Scan for the cell matching the given text and deliver its (X, Y) coordinate at center. 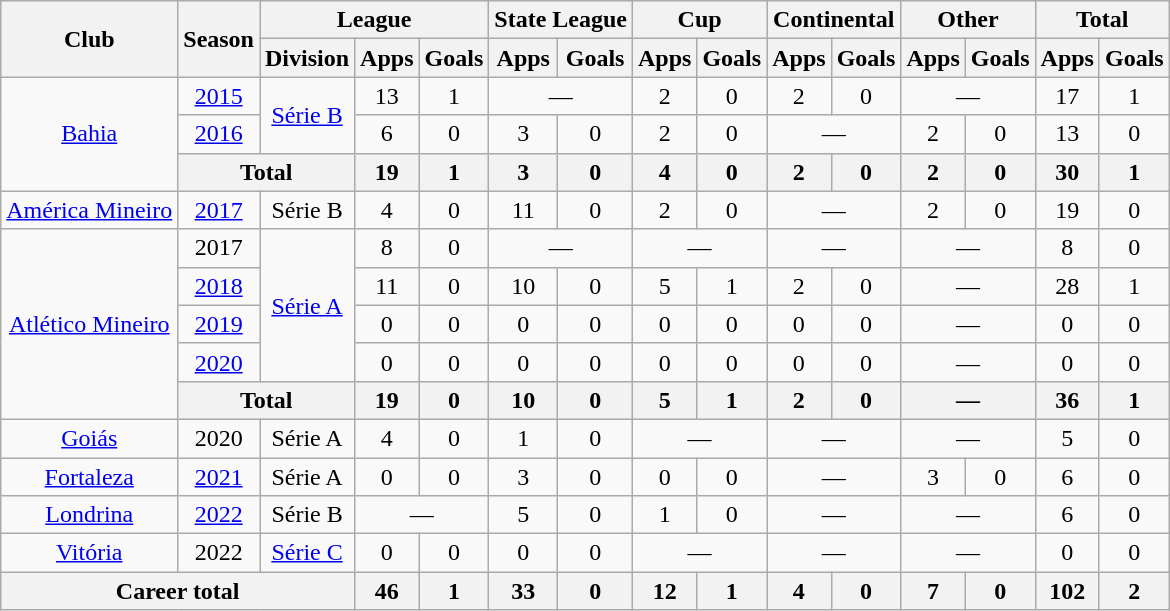
Division (308, 58)
30 (1067, 172)
46 (387, 591)
Londrina (90, 515)
17 (1067, 96)
33 (524, 591)
Season (219, 39)
102 (1067, 591)
League (374, 20)
12 (664, 591)
Bahia (90, 134)
Goiás (90, 438)
Other (968, 20)
Cup (699, 20)
Club (90, 39)
Fortaleza (90, 477)
2021 (219, 477)
Série C (308, 553)
Vitória (90, 553)
2018 (219, 286)
América Mineiro (90, 210)
Career total (178, 591)
2016 (219, 134)
28 (1067, 286)
State League (561, 20)
2019 (219, 324)
7 (933, 591)
2015 (219, 96)
Continental (834, 20)
Atlético Mineiro (90, 324)
36 (1067, 400)
